Locate the cell with the specified text and output its [X, Y] center coordinate. 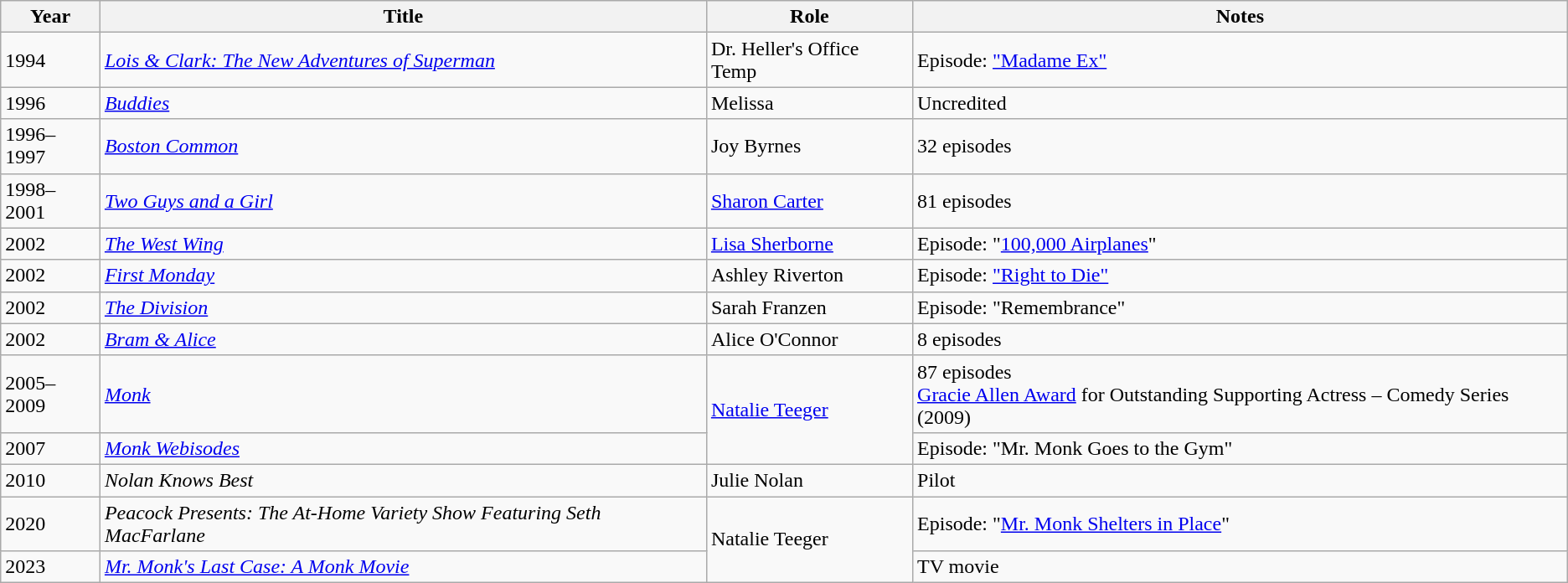
Buddies [403, 103]
Uncredited [1240, 103]
Title [403, 17]
The Division [403, 307]
Dr. Heller's Office Temp [809, 60]
Episode: "Remembrance" [1240, 307]
87 episodesGracie Allen Award for Outstanding Supporting Actress – Comedy Series (2009) [1240, 394]
The West Wing [403, 244]
Mr. Monk's Last Case: A Monk Movie [403, 567]
Sharon Carter [809, 201]
8 episodes [1240, 339]
2023 [50, 567]
1996–1997 [50, 146]
Ashley Riverton [809, 276]
1996 [50, 103]
2005–2009 [50, 394]
Melissa [809, 103]
Lisa Sherborne [809, 244]
2020 [50, 523]
Episode: "Mr. Monk Goes to the Gym" [1240, 448]
Boston Common [403, 146]
1994 [50, 60]
Lois & Clark: The New Adventures of Superman [403, 60]
Episode: "Madame Ex" [1240, 60]
TV movie [1240, 567]
32 episodes [1240, 146]
1998–2001 [50, 201]
First Monday [403, 276]
Two Guys and a Girl [403, 201]
2007 [50, 448]
81 episodes [1240, 201]
Episode: "100,000 Airplanes" [1240, 244]
Notes [1240, 17]
Sarah Franzen [809, 307]
2010 [50, 480]
Bram & Alice [403, 339]
Peacock Presents: The At-Home Variety Show Featuring Seth MacFarlane [403, 523]
Year [50, 17]
Nolan Knows Best [403, 480]
Joy Byrnes [809, 146]
Episode: "Mr. Monk Shelters in Place" [1240, 523]
Role [809, 17]
Episode: "Right to Die" [1240, 276]
Julie Nolan [809, 480]
Alice O'Connor [809, 339]
Pilot [1240, 480]
Monk [403, 394]
Monk Webisodes [403, 448]
